Search for the cell housing the specified text and yield its [x, y] center coordinate. 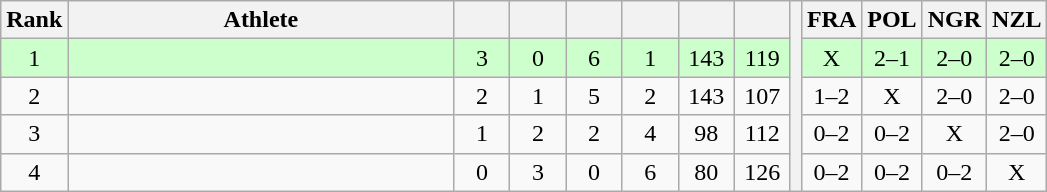
2–1 [892, 58]
98 [706, 134]
119 [762, 58]
Rank [34, 20]
POL [892, 20]
107 [762, 96]
Athlete [261, 20]
112 [762, 134]
80 [706, 172]
5 [594, 96]
126 [762, 172]
NZL [1017, 20]
FRA [831, 20]
1–2 [831, 96]
NGR [954, 20]
